Find where the given text appears and provide that cell's center as (x, y) coordinate. 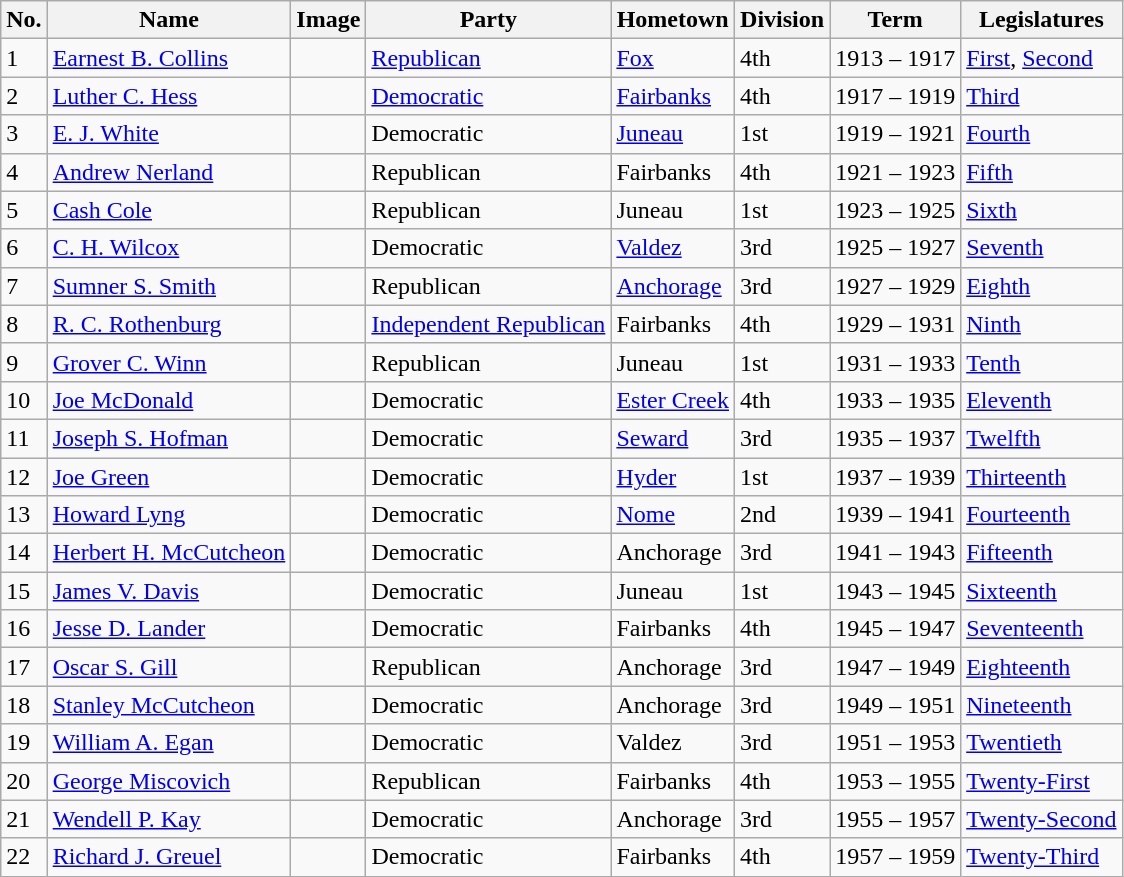
1913 – 1917 (896, 58)
Name (169, 20)
Earnest B. Collins (169, 58)
No. (24, 20)
Seventh (1042, 248)
Stanley McCutcheon (169, 705)
16 (24, 629)
1931 – 1933 (896, 362)
1 (24, 58)
Third (1042, 96)
Nome (673, 515)
Nineteenth (1042, 705)
Image (328, 20)
1923 – 1925 (896, 210)
Twentieth (1042, 743)
1955 – 1957 (896, 819)
8 (24, 324)
Seventeenth (1042, 629)
2nd (782, 515)
Seward (673, 438)
13 (24, 515)
1933 – 1935 (896, 400)
3 (24, 134)
Cash Cole (169, 210)
Fourteenth (1042, 515)
12 (24, 477)
Twenty-Second (1042, 819)
Legislatures (1042, 20)
Jesse D. Lander (169, 629)
Grover C. Winn (169, 362)
1935 – 1937 (896, 438)
1925 – 1927 (896, 248)
Sixteenth (1042, 591)
Fifteenth (1042, 553)
Party (488, 20)
1929 – 1931 (896, 324)
Fourth (1042, 134)
First, Second (1042, 58)
Richard J. Greuel (169, 857)
Luther C. Hess (169, 96)
15 (24, 591)
Sixth (1042, 210)
Hometown (673, 20)
William A. Egan (169, 743)
Twenty-Third (1042, 857)
Term (896, 20)
Andrew Nerland (169, 172)
Ester Creek (673, 400)
Fox (673, 58)
1941 – 1943 (896, 553)
1949 – 1951 (896, 705)
11 (24, 438)
19 (24, 743)
Sumner S. Smith (169, 286)
Eighteenth (1042, 667)
Joe Green (169, 477)
Herbert H. McCutcheon (169, 553)
6 (24, 248)
Oscar S. Gill (169, 667)
George Miscovich (169, 781)
Joseph S. Hofman (169, 438)
Eleventh (1042, 400)
21 (24, 819)
James V. Davis (169, 591)
18 (24, 705)
5 (24, 210)
20 (24, 781)
10 (24, 400)
14 (24, 553)
C. H. Wilcox (169, 248)
1919 – 1921 (896, 134)
1953 – 1955 (896, 781)
Hyder (673, 477)
1945 – 1947 (896, 629)
4 (24, 172)
1937 – 1939 (896, 477)
Ninth (1042, 324)
Fifth (1042, 172)
1943 – 1945 (896, 591)
Twenty-First (1042, 781)
Independent Republican (488, 324)
R. C. Rothenburg (169, 324)
Tenth (1042, 362)
Division (782, 20)
1939 – 1941 (896, 515)
Howard Lyng (169, 515)
1921 – 1923 (896, 172)
17 (24, 667)
Wendell P. Kay (169, 819)
9 (24, 362)
1927 – 1929 (896, 286)
1957 – 1959 (896, 857)
Joe McDonald (169, 400)
7 (24, 286)
2 (24, 96)
Eighth (1042, 286)
1917 – 1919 (896, 96)
Thirteenth (1042, 477)
1951 – 1953 (896, 743)
Twelfth (1042, 438)
1947 – 1949 (896, 667)
E. J. White (169, 134)
22 (24, 857)
